Search for the cell housing the specified text and yield its [x, y] center coordinate. 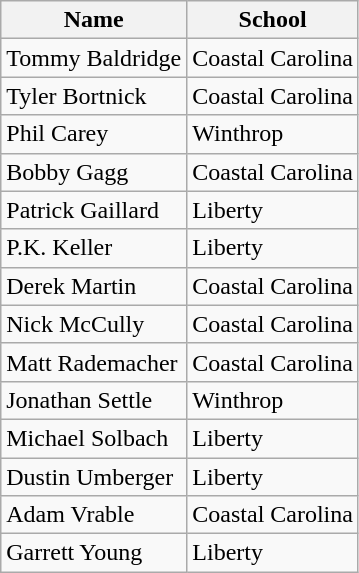
Michael Solbach [94, 438]
Tyler Bortnick [94, 96]
School [273, 20]
Derek Martin [94, 286]
Patrick Gaillard [94, 210]
Bobby Gagg [94, 172]
Matt Rademacher [94, 362]
P.K. Keller [94, 248]
Phil Carey [94, 134]
Adam Vrable [94, 515]
Nick McCully [94, 324]
Name [94, 20]
Tommy Baldridge [94, 58]
Garrett Young [94, 553]
Dustin Umberger [94, 477]
Jonathan Settle [94, 400]
